Identify which cell holds the provided text, then report its [X, Y] central coordinate. 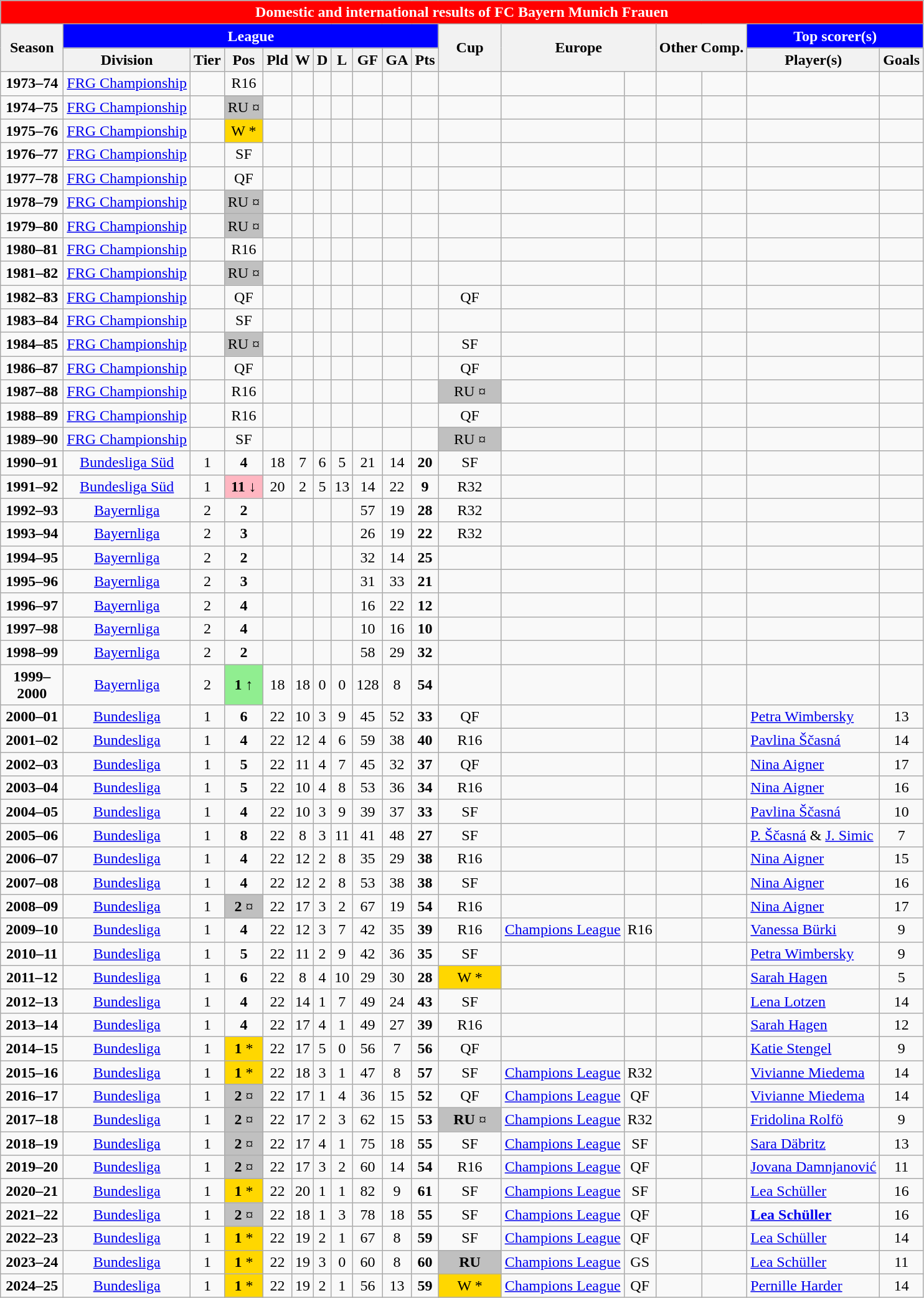
43 [425, 1001]
Vanessa Bürki [813, 930]
Other Comp. [701, 48]
League [251, 36]
1991–92 [32, 486]
1989–90 [32, 439]
RU [469, 1262]
2010–11 [32, 954]
P. Ščasná & J. Simic [813, 835]
Katie Stengel [813, 1048]
41 [367, 835]
2024–25 [32, 1286]
24 [397, 1001]
48 [397, 835]
Player(s) [813, 60]
30 [397, 977]
1992–93 [32, 510]
Pernille Harder [813, 1286]
Domestic and international results of FC Bayern Munich Frauen [462, 12]
2016–17 [32, 1096]
1976–77 [32, 154]
2017–18 [32, 1120]
2015–16 [32, 1072]
1997–98 [32, 628]
GF [367, 60]
1974–75 [32, 107]
25 [425, 557]
2021–22 [32, 1215]
Europe [578, 48]
61 [425, 1191]
2004–05 [32, 812]
Lena Lotzen [813, 1001]
47 [367, 1072]
1994–95 [32, 557]
Jovana Damnjanović [813, 1167]
34 [425, 788]
1983–84 [32, 321]
Tier [208, 60]
1986–87 [32, 368]
75 [367, 1144]
2005–06 [32, 835]
31 [367, 581]
1984–85 [32, 344]
2023–24 [32, 1262]
26 [367, 534]
78 [367, 1215]
Fridolina Rolfö [813, 1120]
D [322, 60]
Pts [425, 60]
1978–79 [32, 202]
40 [425, 741]
Pld [278, 60]
1 ↑ [243, 684]
2012–13 [32, 1001]
1982–83 [32, 297]
L [342, 60]
1990–91 [32, 463]
128 [367, 684]
2022–23 [32, 1238]
2018–19 [32, 1144]
2000–01 [32, 717]
Goals [902, 60]
2019–20 [32, 1167]
2011–12 [32, 977]
1977–78 [32, 178]
Sara Däbritz [813, 1144]
Division [127, 60]
2002–03 [32, 764]
1981–82 [32, 273]
1995–96 [32, 581]
2003–04 [32, 788]
2001–02 [32, 741]
11 ↓ [243, 486]
2013–14 [32, 1025]
1987–88 [32, 392]
2006–07 [32, 859]
1998–99 [32, 652]
Top scorer(s) [836, 36]
1979–80 [32, 225]
2020–21 [32, 1191]
1996–97 [32, 605]
82 [367, 1191]
62 [367, 1120]
2008–09 [32, 906]
58 [367, 652]
1973–74 [32, 83]
1988–89 [32, 415]
2009–10 [32, 930]
GS [640, 1262]
Cup [469, 48]
1980–81 [32, 249]
1993–94 [32, 534]
2014–15 [32, 1048]
Pos [243, 60]
Season [32, 48]
1975–76 [32, 131]
GA [397, 60]
W [303, 60]
1999–2000 [32, 684]
2007–08 [32, 883]
